Pinpoint the cell where the given text exists, returning its [x, y] midpoint coordinate. 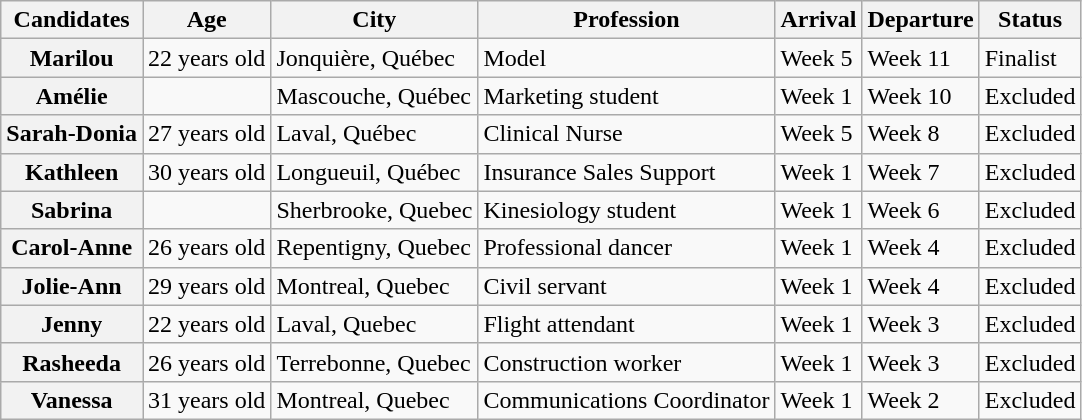
Vanessa [72, 400]
30 years old [206, 172]
Communications Coordinator [626, 400]
Repentigny, Quebec [374, 248]
Insurance Sales Support [626, 172]
Week 7 [920, 172]
Kathleen [72, 172]
Rasheeda [72, 362]
Week 2 [920, 400]
Marilou [72, 58]
Age [206, 20]
29 years old [206, 286]
Model [626, 58]
Departure [920, 20]
27 years old [206, 134]
Terrebonne, Quebec [374, 362]
Status [1030, 20]
Week 8 [920, 134]
Longueuil, Québec [374, 172]
Arrival [818, 20]
Jenny [72, 324]
Amélie [72, 96]
Finalist [1030, 58]
Flight attendant [626, 324]
Week 6 [920, 210]
Sarah-Donia [72, 134]
Sherbrooke, Quebec [374, 210]
Jonquière, Québec [374, 58]
Mascouche, Québec [374, 96]
31 years old [206, 400]
Marketing student [626, 96]
Candidates [72, 20]
Professional dancer [626, 248]
Carol-Anne [72, 248]
Laval, Québec [374, 134]
Week 11 [920, 58]
Laval, Quebec [374, 324]
Civil servant [626, 286]
Profession [626, 20]
Construction worker [626, 362]
Clinical Nurse [626, 134]
Jolie-Ann [72, 286]
Week 10 [920, 96]
City [374, 20]
Kinesiology student [626, 210]
Sabrina [72, 210]
